Scan for the cell matching the given text and deliver its [X, Y] coordinate at center. 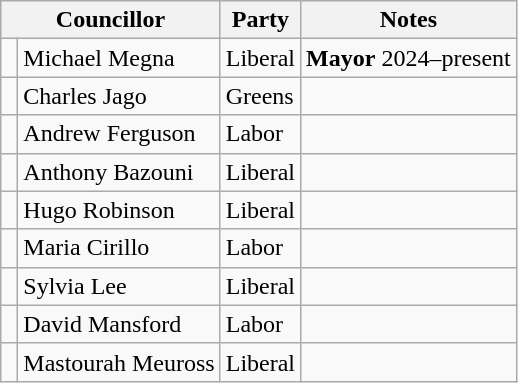
Andrew Ferguson [119, 134]
Mastourah Meuross [119, 362]
Hugo Robinson [119, 210]
David Mansford [119, 324]
Maria Cirillo [119, 248]
Notes [409, 20]
Councillor [110, 20]
Sylvia Lee [119, 286]
Greens [260, 96]
Charles Jago [119, 96]
Party [260, 20]
Mayor 2024–present [409, 58]
Michael Megna [119, 58]
Anthony Bazouni [119, 172]
